Detect which cell encompasses the target text, then output its [x, y] center coordinate. 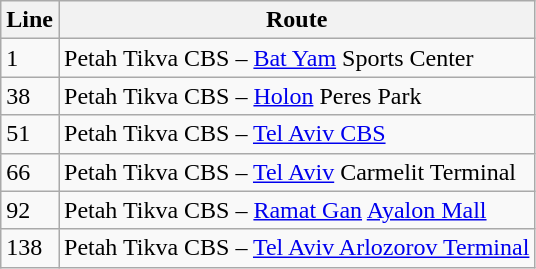
Petah Tikva CBS – Holon Peres Park [296, 96]
Petah Tikva CBS – Tel Aviv CBS [296, 134]
138 [30, 248]
Line [30, 20]
1 [30, 58]
Petah Tikva CBS – Ramat Gan Ayalon Mall [296, 210]
38 [30, 96]
Petah Tikva CBS – Bat Yam Sports Center [296, 58]
Route [296, 20]
51 [30, 134]
66 [30, 172]
92 [30, 210]
Petah Tikva CBS – Tel Aviv Carmelit Terminal [296, 172]
Petah Tikva CBS – Tel Aviv Arlozorov Terminal [296, 248]
